Search for the cell housing the specified text and yield its [x, y] center coordinate. 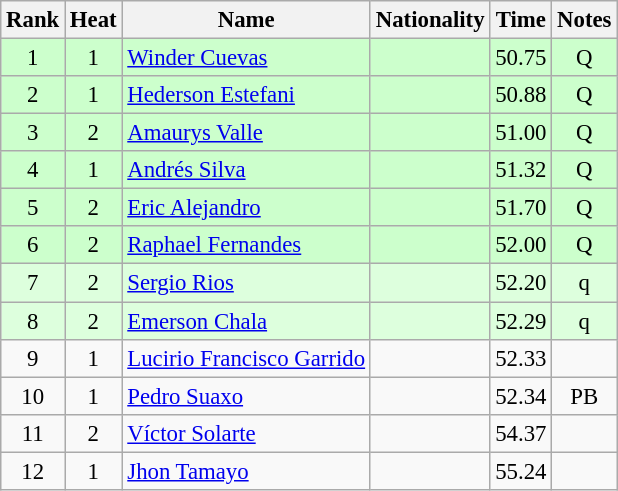
Raphael Fernandes [246, 245]
6 [33, 245]
Emerson Chala [246, 321]
11 [33, 433]
52.20 [521, 283]
50.75 [521, 58]
Hederson Estefani [246, 95]
51.32 [521, 170]
Pedro Suaxo [246, 396]
8 [33, 321]
52.00 [521, 245]
Sergio Rios [246, 283]
4 [33, 170]
7 [33, 283]
Andrés Silva [246, 170]
12 [33, 471]
54.37 [521, 433]
51.00 [521, 133]
Amaurys Valle [246, 133]
52.29 [521, 321]
Lucirio Francisco Garrido [246, 358]
PB [584, 396]
5 [33, 208]
9 [33, 358]
52.33 [521, 358]
Winder Cuevas [246, 58]
Time [521, 20]
3 [33, 133]
52.34 [521, 396]
Heat [94, 20]
Eric Alejandro [246, 208]
Nationality [430, 20]
Rank [33, 20]
Jhon Tamayo [246, 471]
50.88 [521, 95]
Name [246, 20]
Notes [584, 20]
55.24 [521, 471]
10 [33, 396]
51.70 [521, 208]
Víctor Solarte [246, 433]
